Return the (X, Y) coordinate for the center point of the cell that contains the specified text.  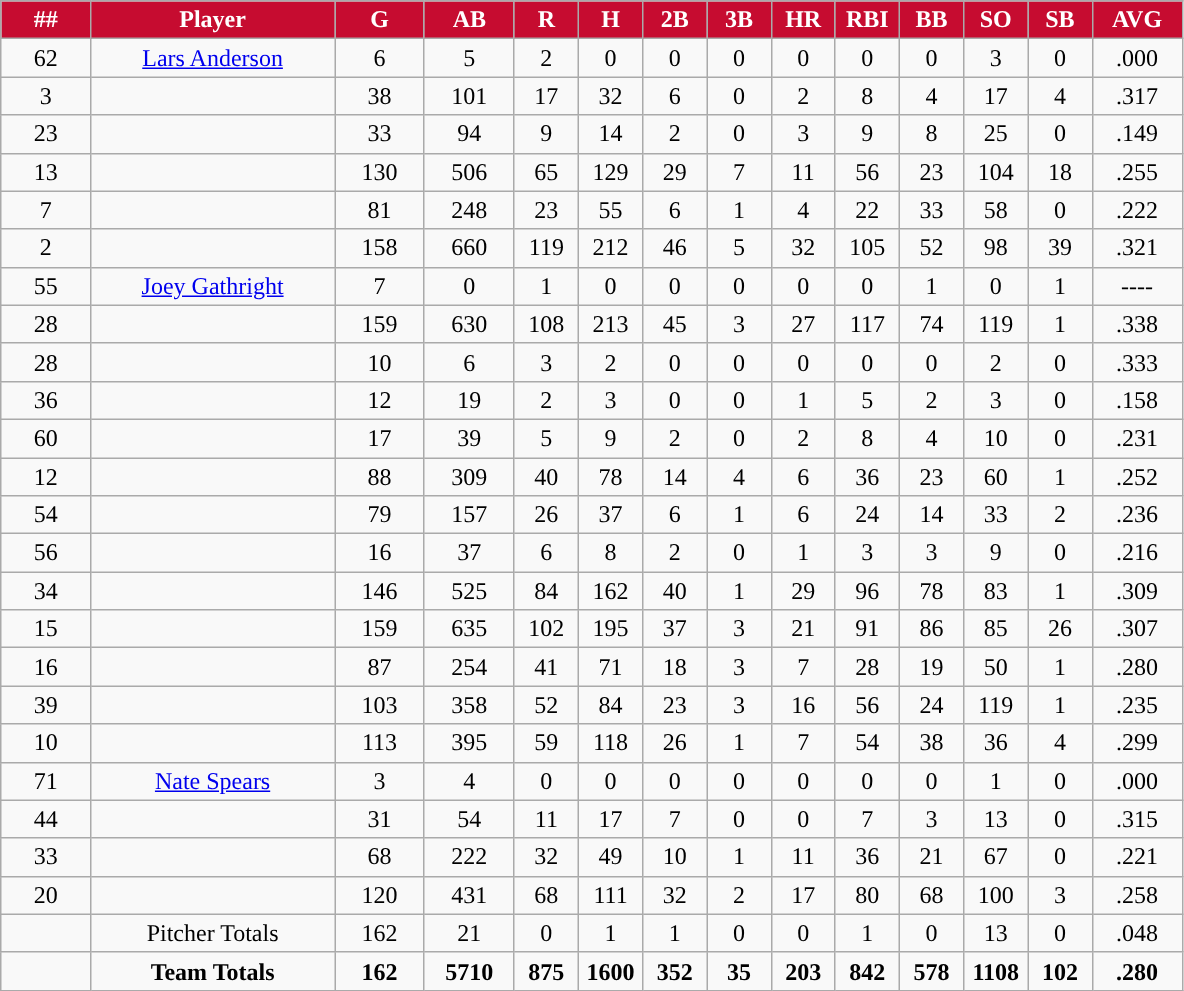
65 (546, 172)
146 (380, 591)
AB (469, 20)
157 (469, 515)
.252 (1137, 477)
.158 (1137, 400)
395 (469, 743)
46 (675, 248)
31 (380, 819)
1108 (996, 971)
Team Totals (213, 971)
352 (675, 971)
5710 (469, 971)
525 (469, 591)
Lars Anderson (213, 58)
3B (739, 20)
630 (469, 324)
AVG (1137, 20)
108 (546, 324)
248 (469, 210)
88 (380, 477)
49 (610, 857)
15 (46, 629)
67 (996, 857)
.333 (1137, 362)
203 (803, 971)
SB (1060, 20)
875 (546, 971)
50 (996, 667)
.338 (1137, 324)
79 (380, 515)
.231 (1137, 438)
101 (469, 96)
.317 (1137, 96)
578 (931, 971)
R (546, 20)
81 (380, 210)
85 (996, 629)
86 (931, 629)
62 (46, 58)
130 (380, 172)
.048 (1137, 933)
80 (867, 895)
195 (610, 629)
35 (739, 971)
129 (610, 172)
113 (380, 743)
44 (46, 819)
BB (931, 20)
.222 (1137, 210)
.299 (1137, 743)
212 (610, 248)
103 (380, 705)
660 (469, 248)
58 (996, 210)
RBI (867, 20)
1600 (610, 971)
.216 (1137, 553)
98 (996, 248)
---- (1137, 286)
83 (996, 591)
Nate Spears (213, 781)
.315 (1137, 819)
254 (469, 667)
.309 (1137, 591)
25 (996, 134)
506 (469, 172)
.149 (1137, 134)
27 (803, 324)
Pitcher Totals (213, 933)
.307 (1137, 629)
94 (469, 134)
.258 (1137, 895)
H (610, 20)
431 (469, 895)
.321 (1137, 248)
158 (380, 248)
105 (867, 248)
Player (213, 20)
635 (469, 629)
45 (675, 324)
104 (996, 172)
HR (803, 20)
111 (610, 895)
Joey Gathright (213, 286)
G (380, 20)
96 (867, 591)
87 (380, 667)
41 (546, 667)
2B (675, 20)
34 (46, 591)
## (46, 20)
74 (931, 324)
20 (46, 895)
59 (546, 743)
358 (469, 705)
91 (867, 629)
.221 (1137, 857)
SO (996, 20)
213 (610, 324)
309 (469, 477)
118 (610, 743)
842 (867, 971)
22 (867, 210)
222 (469, 857)
120 (380, 895)
.236 (1137, 515)
117 (867, 324)
.255 (1137, 172)
.235 (1137, 705)
100 (996, 895)
